Extract the [X, Y] coordinate from the center of the cell holding the provided text.  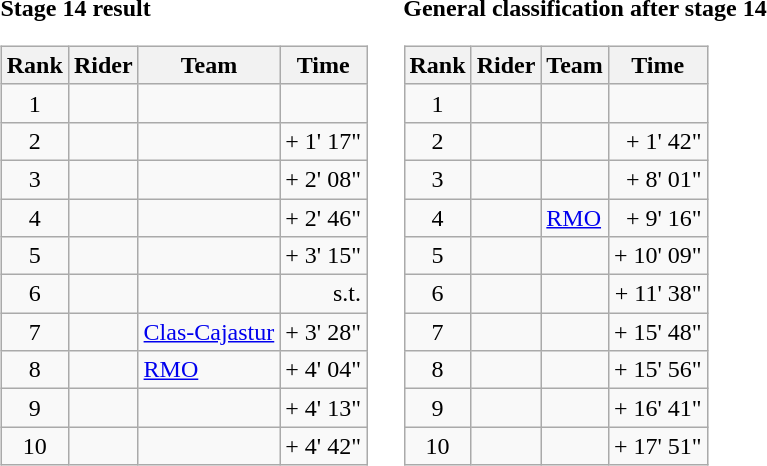
+ 1' 42" [658, 141]
+ 8' 01" [658, 179]
+ 9' 16" [658, 217]
+ 15' 56" [658, 370]
Clas-Cajastur [209, 332]
s.t. [324, 294]
+ 4' 42" [324, 446]
+ 4' 04" [324, 370]
+ 1' 17" [324, 141]
+ 16' 41" [658, 408]
+ 2' 08" [324, 179]
+ 4' 13" [324, 408]
+ 3' 28" [324, 332]
+ 11' 38" [658, 294]
+ 3' 15" [324, 256]
+ 10' 09" [658, 256]
+ 17' 51" [658, 446]
+ 15' 48" [658, 332]
+ 2' 46" [324, 217]
